Identify which cell holds the provided text, then report its [x, y] central coordinate. 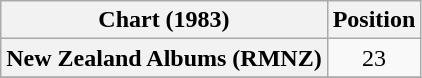
Position [374, 20]
Chart (1983) [164, 20]
New Zealand Albums (RMNZ) [164, 58]
23 [374, 58]
